Return [x, y] of the center of cell containing provided text 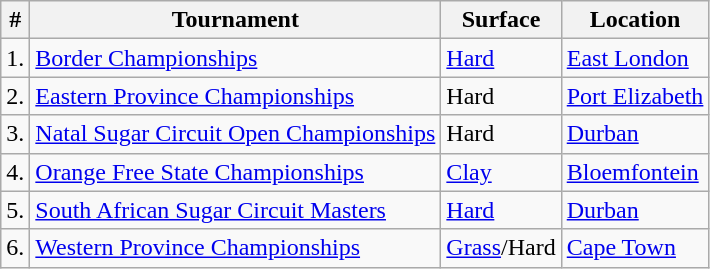
Bloemfontein [635, 172]
Border Championships [236, 58]
5. [16, 210]
Cape Town [635, 248]
East London [635, 58]
Clay [501, 172]
1. [16, 58]
3. [16, 134]
Port Elizabeth [635, 96]
Surface [501, 20]
# [16, 20]
Eastern Province Championships [236, 96]
Grass/Hard [501, 248]
6. [16, 248]
Natal Sugar Circuit Open Championships [236, 134]
4. [16, 172]
Western Province Championships [236, 248]
2. [16, 96]
Tournament [236, 20]
Orange Free State Championships [236, 172]
South African Sugar Circuit Masters [236, 210]
Location [635, 20]
